Return the [X, Y] coordinate for the center point of the cell that contains the specified text.  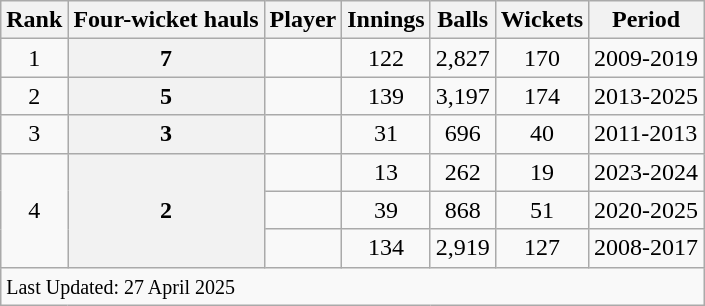
31 [386, 134]
174 [542, 96]
2011-2013 [646, 134]
Rank [34, 20]
51 [542, 210]
Period [646, 20]
Balls [462, 20]
Last Updated: 27 April 2025 [352, 286]
170 [542, 58]
5 [166, 96]
2,919 [462, 248]
139 [386, 96]
40 [542, 134]
3,197 [462, 96]
2,827 [462, 58]
13 [386, 172]
Player [303, 20]
2023-2024 [646, 172]
127 [542, 248]
39 [386, 210]
Wickets [542, 20]
Four-wicket hauls [166, 20]
2009-2019 [646, 58]
4 [34, 210]
7 [166, 58]
696 [462, 134]
868 [462, 210]
2020-2025 [646, 210]
262 [462, 172]
Innings [386, 20]
19 [542, 172]
2013-2025 [646, 96]
134 [386, 248]
1 [34, 58]
2008-2017 [646, 248]
122 [386, 58]
